Determine the (X, Y) coordinate at the center of the cell enclosing the given text.  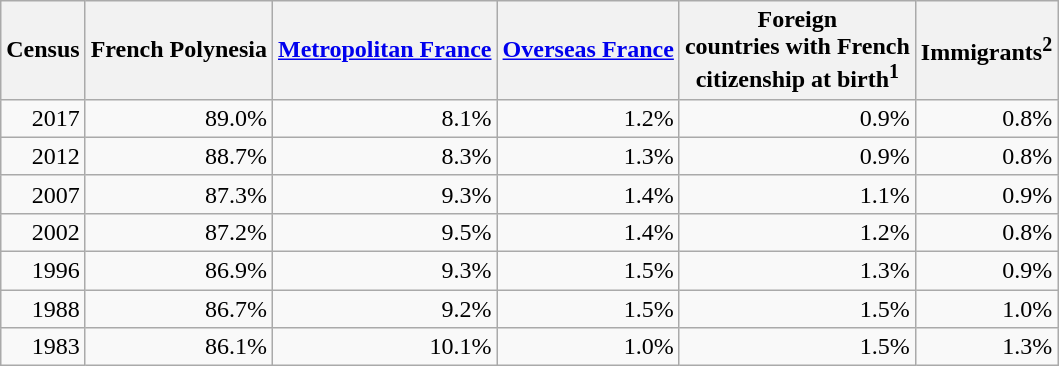
1996 (43, 271)
9.2% (384, 309)
2007 (43, 194)
Overseas France (588, 50)
1.1% (797, 194)
1983 (43, 347)
2017 (43, 118)
87.2% (178, 232)
8.3% (384, 156)
Metropolitan France (384, 50)
French Polynesia (178, 50)
1988 (43, 309)
86.1% (178, 347)
86.9% (178, 271)
8.1% (384, 118)
10.1% (384, 347)
Foreigncountries with Frenchcitizenship at birth1 (797, 50)
86.7% (178, 309)
9.5% (384, 232)
Immigrants2 (986, 50)
Census (43, 50)
89.0% (178, 118)
2012 (43, 156)
87.3% (178, 194)
88.7% (178, 156)
2002 (43, 232)
